Provide the (X, Y) coordinate of the cell's center where the given text is located.  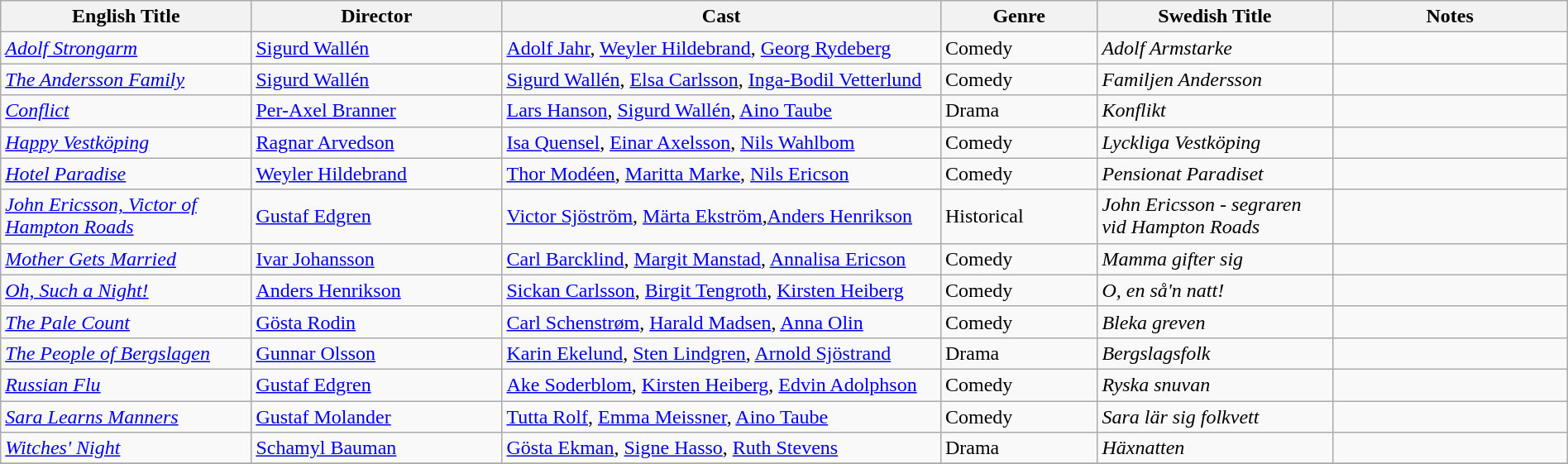
Gunnar Olsson (377, 353)
The Andersson Family (126, 79)
Adolf Jahr, Weyler Hildebrand, Georg Rydeberg (721, 48)
Director (377, 17)
Hotel Paradise (126, 174)
The People of Bergslagen (126, 353)
Ryska snuvan (1215, 385)
English Title (126, 17)
Isa Quensel, Einar Axelsson, Nils Wahlbom (721, 142)
Sigurd Wallén, Elsa Carlsson, Inga-Bodil Vetterlund (721, 79)
Ivar Johansson (377, 259)
Victor Sjöström, Märta Ekström,Anders Henrikson (721, 217)
Oh, Such a Night! (126, 290)
John Ericsson, Victor of Hampton Roads (126, 217)
Bleka greven (1215, 322)
Familjen Andersson (1215, 79)
Bergslagsfolk (1215, 353)
Adolf Strongarm (126, 48)
Anders Henrikson (377, 290)
Lyckliga Vestköping (1215, 142)
Häxnatten (1215, 448)
Mother Gets Married (126, 259)
Sara Learns Manners (126, 416)
Thor Modéen, Maritta Marke, Nils Ericson (721, 174)
Lars Hanson, Sigurd Wallén, Aino Taube (721, 111)
Adolf Armstarke (1215, 48)
Conflict (126, 111)
Carl Schenstrøm, Harald Madsen, Anna Olin (721, 322)
Ake Soderblom, Kirsten Heiberg, Edvin Adolphson (721, 385)
Pensionat Paradiset (1215, 174)
Per-Axel Branner (377, 111)
Gösta Ekman, Signe Hasso, Ruth Stevens (721, 448)
The Pale Count (126, 322)
Sickan Carlsson, Birgit Tengroth, Kirsten Heiberg (721, 290)
Ragnar Arvedson (377, 142)
Happy Vestköping (126, 142)
Schamyl Bauman (377, 448)
John Ericsson - segraren vid Hampton Roads (1215, 217)
O, en så'n natt! (1215, 290)
Tutta Rolf, Emma Meissner, Aino Taube (721, 416)
Cast (721, 17)
Witches' Night (126, 448)
Gustaf Molander (377, 416)
Historical (1019, 217)
Konflikt (1215, 111)
Weyler Hildebrand (377, 174)
Notes (1450, 17)
Gösta Rodin (377, 322)
Sara lär sig folkvett (1215, 416)
Karin Ekelund, Sten Lindgren, Arnold Sjöstrand (721, 353)
Russian Flu (126, 385)
Swedish Title (1215, 17)
Carl Barcklind, Margit Manstad, Annalisa Ericson (721, 259)
Mamma gifter sig (1215, 259)
Genre (1019, 17)
